Identify which cell holds the provided text, then report its [x, y] central coordinate. 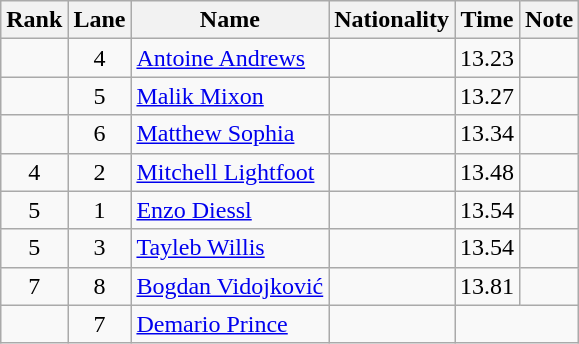
13.34 [486, 134]
Nationality [392, 20]
Lane [100, 20]
8 [100, 286]
2 [100, 172]
13.23 [486, 58]
6 [100, 134]
3 [100, 248]
Malik Mixon [230, 96]
Demario Prince [230, 324]
Antoine Andrews [230, 58]
13.81 [486, 286]
Enzo Diessl [230, 210]
Bogdan Vidojković [230, 286]
Rank [34, 20]
Name [230, 20]
Mitchell Lightfoot [230, 172]
1 [100, 210]
Matthew Sophia [230, 134]
13.27 [486, 96]
Note [550, 20]
Tayleb Willis [230, 248]
Time [486, 20]
13.48 [486, 172]
